Capture the cell that displays the provided text and extract its (x, y) central coordinate. 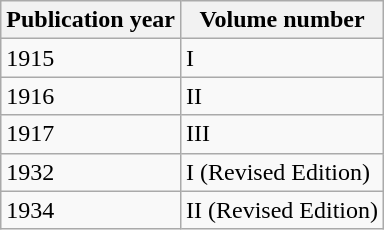
1916 (91, 96)
1934 (91, 210)
II (282, 96)
1917 (91, 134)
Volume number (282, 20)
Publication year (91, 20)
I (Revised Edition) (282, 172)
III (282, 134)
1915 (91, 58)
II (Revised Edition) (282, 210)
I (282, 58)
1932 (91, 172)
